For the text-containing cell, return its midpoint in [X, Y] coordinate format. 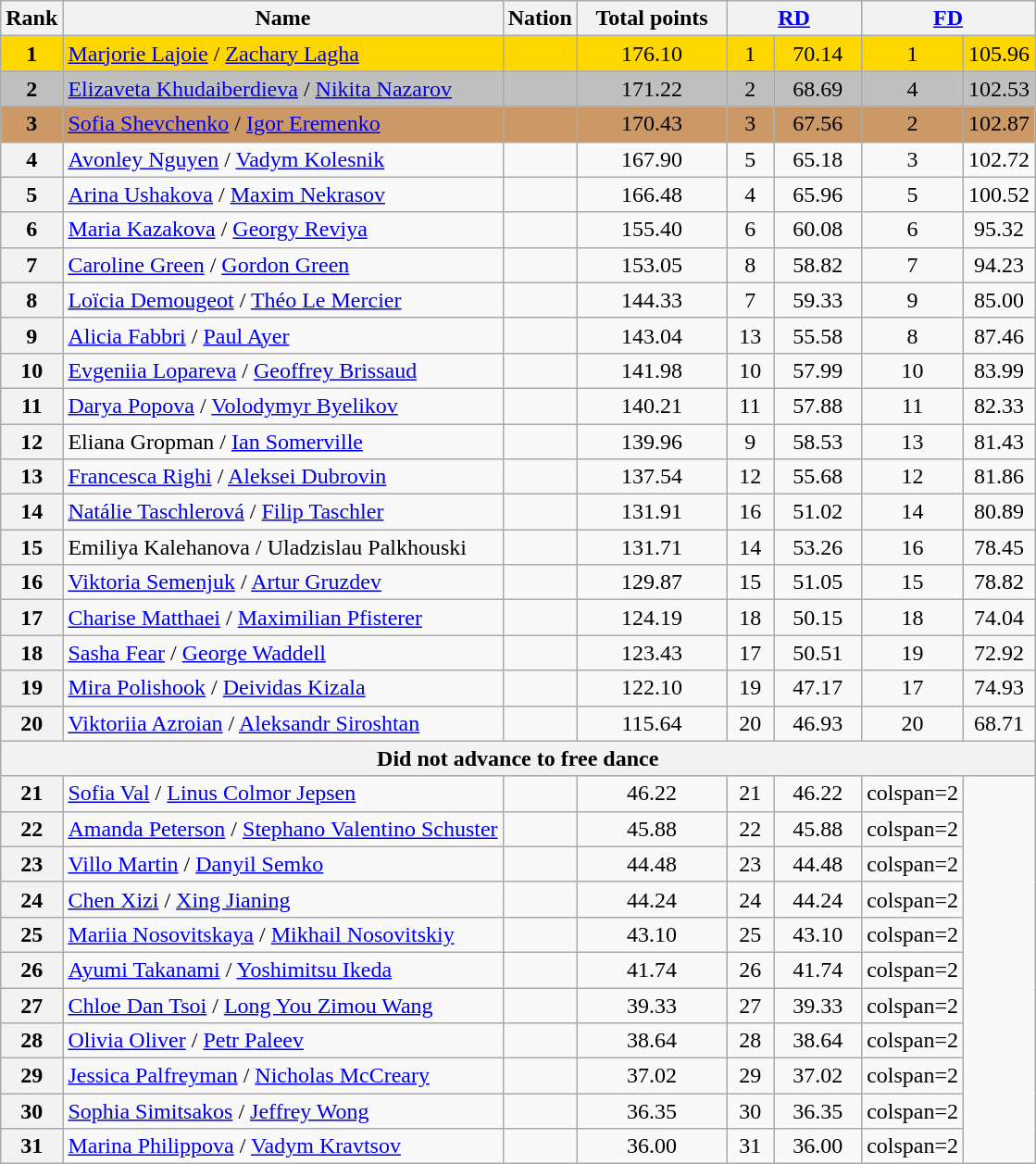
Villo Martin / Danyil Semko [283, 864]
74.93 [1000, 688]
Name [283, 19]
70.14 [818, 54]
115.64 [652, 723]
167.90 [652, 159]
60.08 [818, 230]
58.82 [818, 265]
68.71 [1000, 723]
129.87 [652, 582]
Elizaveta Khudaiberdieva / Nikita Nazarov [283, 89]
55.68 [818, 477]
50.15 [818, 618]
Darya Popova / Volodymyr Byelikov [283, 406]
Avonley Nguyen / Vadym Kolesnik [283, 159]
Eliana Gropman / Ian Somerville [283, 442]
51.02 [818, 512]
Sofia Shevchenko / Igor Eremenko [283, 124]
67.56 [818, 124]
144.33 [652, 300]
Chen Xizi / Xing Jianing [283, 899]
Loïcia Demougeot / Théo Le Mercier [283, 300]
124.19 [652, 618]
Viktoria Semenjuk / Artur Gruzdev [283, 582]
83.99 [1000, 370]
RD [794, 19]
Total points [652, 19]
Charise Matthaei / Maximilian Pfisterer [283, 618]
85.00 [1000, 300]
Alicia Fabbri / Paul Ayer [283, 335]
171.22 [652, 89]
81.43 [1000, 442]
68.69 [818, 89]
123.43 [652, 653]
46.93 [818, 723]
Amanda Peterson / Stephano Valentino Schuster [283, 829]
102.87 [1000, 124]
Evgeniia Lopareva / Geoffrey Brissaud [283, 370]
141.98 [652, 370]
105.96 [1000, 54]
53.26 [818, 547]
78.82 [1000, 582]
74.04 [1000, 618]
81.86 [1000, 477]
131.71 [652, 547]
100.52 [1000, 194]
139.96 [652, 442]
72.92 [1000, 653]
Viktoriia Azroian / Aleksandr Siroshtan [283, 723]
57.99 [818, 370]
57.88 [818, 406]
Chloe Dan Tsoi / Long You Zimou Wang [283, 1005]
51.05 [818, 582]
Ayumi Takanami / Yoshimitsu Ikeda [283, 970]
65.18 [818, 159]
80.89 [1000, 512]
Marina Philippova / Vadym Kravtsov [283, 1146]
82.33 [1000, 406]
59.33 [818, 300]
176.10 [652, 54]
47.17 [818, 688]
55.58 [818, 335]
Sasha Fear / George Waddell [283, 653]
166.48 [652, 194]
Nation [540, 19]
102.53 [1000, 89]
Mariia Nosovitskaya / Mikhail Nosovitskiy [283, 934]
131.91 [652, 512]
Rank [31, 19]
Francesca Righi / Aleksei Dubrovin [283, 477]
65.96 [818, 194]
94.23 [1000, 265]
Olivia Oliver / Petr Paleev [283, 1041]
Sophia Simitsakos / Jeffrey Wong [283, 1111]
Did not advance to free dance [518, 758]
153.05 [652, 265]
Caroline Green / Gordon Green [283, 265]
Jessica Palfreyman / Nicholas McCreary [283, 1076]
Emiliya Kalehanova / Uladzislau Palkhouski [283, 547]
137.54 [652, 477]
102.72 [1000, 159]
143.04 [652, 335]
140.21 [652, 406]
Arina Ushakova / Maxim Nekrasov [283, 194]
95.32 [1000, 230]
78.45 [1000, 547]
Marjorie Lajoie / Zachary Lagha [283, 54]
170.43 [652, 124]
Sofia Val / Linus Colmor Jepsen [283, 794]
58.53 [818, 442]
Mira Polishook / Deividas Kizala [283, 688]
Natálie Taschlerová / Filip Taschler [283, 512]
122.10 [652, 688]
FD [948, 19]
Maria Kazakova / Georgy Reviya [283, 230]
50.51 [818, 653]
155.40 [652, 230]
87.46 [1000, 335]
